For the text-containing cell, return its midpoint in (x, y) coordinate format. 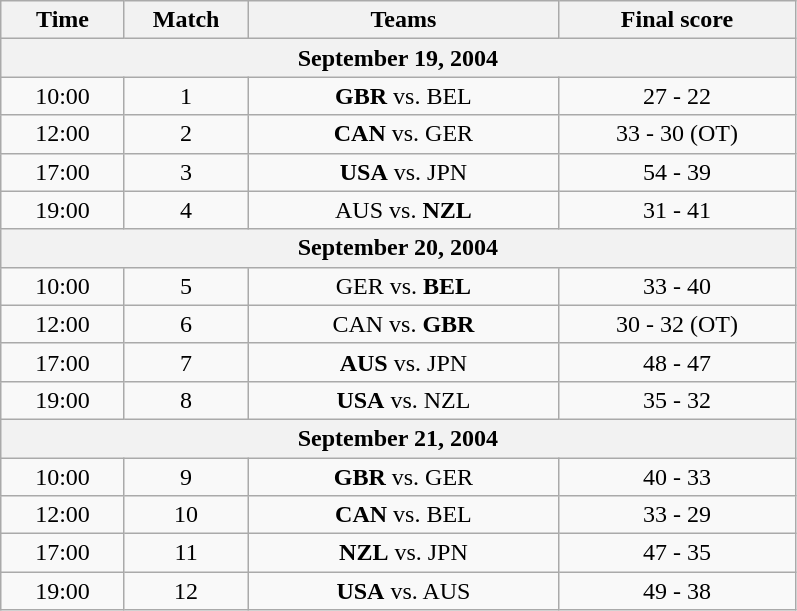
8 (186, 400)
7 (186, 362)
31 - 41 (677, 210)
27 - 22 (677, 96)
5 (186, 286)
1 (186, 96)
2 (186, 134)
September 20, 2004 (398, 248)
GBR vs. GER (404, 477)
Final score (677, 20)
AUS vs. JPN (404, 362)
10 (186, 515)
Time (63, 20)
Teams (404, 20)
35 - 32 (677, 400)
September 21, 2004 (398, 438)
12 (186, 591)
47 - 35 (677, 553)
33 - 30 (OT) (677, 134)
GER vs. BEL (404, 286)
6 (186, 324)
54 - 39 (677, 172)
NZL vs. JPN (404, 553)
GBR vs. BEL (404, 96)
40 - 33 (677, 477)
September 19, 2004 (398, 58)
USA vs. AUS (404, 591)
49 - 38 (677, 591)
4 (186, 210)
30 - 32 (OT) (677, 324)
USA vs. NZL (404, 400)
33 - 29 (677, 515)
33 - 40 (677, 286)
CAN vs. BEL (404, 515)
CAN vs. GBR (404, 324)
9 (186, 477)
3 (186, 172)
11 (186, 553)
AUS vs. NZL (404, 210)
48 - 47 (677, 362)
CAN vs. GER (404, 134)
USA vs. JPN (404, 172)
Match (186, 20)
